Provide the (X, Y) coordinate of the cell's center where the given text is located.  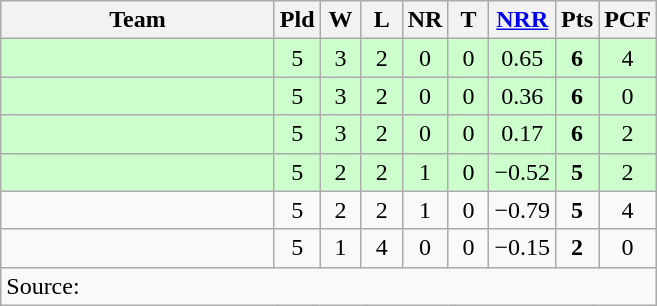
PCF (628, 20)
Pld (297, 20)
−0.52 (522, 172)
W (340, 20)
Pts (578, 20)
0.65 (522, 58)
T (468, 20)
0.17 (522, 134)
L (382, 20)
Source: (329, 286)
0.36 (522, 96)
Team (138, 20)
NR (425, 20)
−0.79 (522, 210)
−0.15 (522, 248)
NRR (522, 20)
